Identify which cell holds the provided text, then report its (x, y) central coordinate. 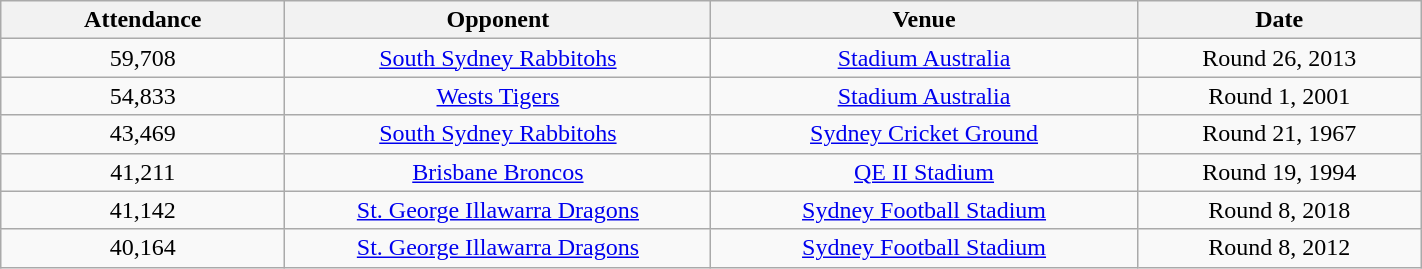
41,142 (143, 210)
QE II Stadium (924, 172)
Round 8, 2018 (1279, 210)
Attendance (143, 20)
Round 21, 1967 (1279, 134)
41,211 (143, 172)
Sydney Cricket Ground (924, 134)
Date (1279, 20)
Round 19, 1994 (1279, 172)
54,833 (143, 96)
Round 26, 2013 (1279, 58)
Wests Tigers (498, 96)
40,164 (143, 248)
Venue (924, 20)
Brisbane Broncos (498, 172)
43,469 (143, 134)
59,708 (143, 58)
Opponent (498, 20)
Round 8, 2012 (1279, 248)
Round 1, 2001 (1279, 96)
